Return (X, Y) of the center of cell containing provided text 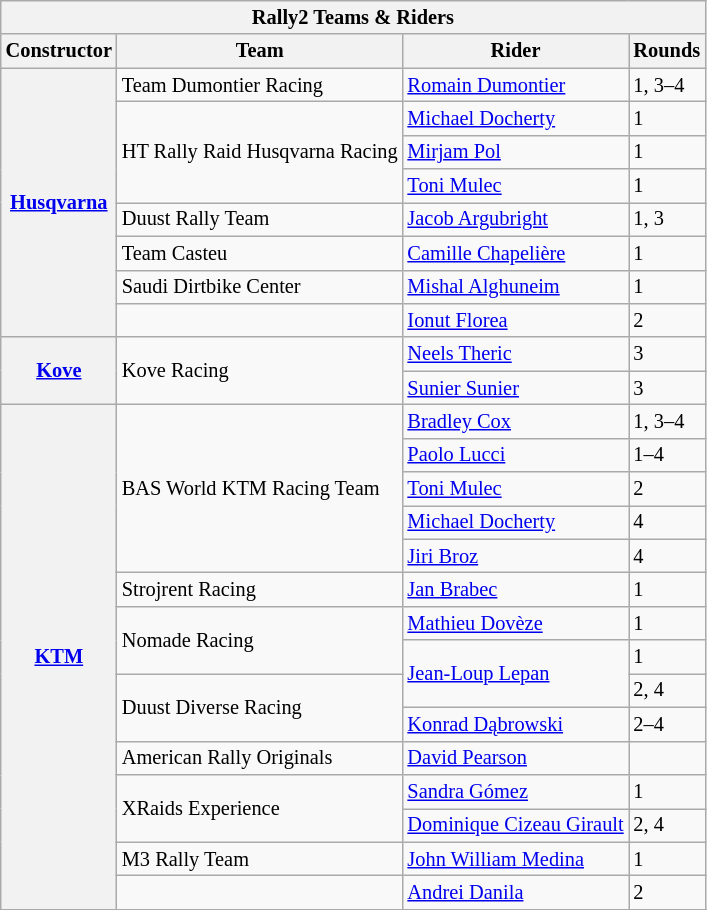
Saudi Dirtbike Center (260, 287)
2–4 (668, 724)
Romain Dumontier (516, 85)
Ionut Florea (516, 320)
David Pearson (516, 758)
Jiri Broz (516, 556)
American Rally Originals (260, 758)
Dominique Cizeau Girault (516, 825)
Constructor (59, 51)
Neels Theric (516, 354)
Sunier Sunier (516, 388)
Duust Diverse Racing (260, 706)
John William Medina (516, 859)
Nomade Racing (260, 640)
Mathieu Dovèze (516, 623)
Andrei Danila (516, 892)
Team Casteu (260, 253)
Jacob Argubright (516, 219)
HT Rally Raid Husqvarna Racing (260, 152)
Paolo Lucci (516, 455)
Jan Brabec (516, 589)
M3 Rally Team (260, 859)
Team Dumontier Racing (260, 85)
Kove (59, 370)
Husqvarna (59, 202)
Team (260, 51)
Rider (516, 51)
Strojrent Racing (260, 589)
1–4 (668, 455)
XRaids Experience (260, 808)
Duust Rally Team (260, 219)
Kove Racing (260, 370)
Sandra Gómez (516, 791)
KTM (59, 656)
Rally2 Teams & Riders (353, 17)
Jean-Loup Lepan (516, 674)
Camille Chapelière (516, 253)
Rounds (668, 51)
Mirjam Pol (516, 152)
Bradley Cox (516, 421)
BAS World KTM Racing Team (260, 488)
Konrad Dąbrowski (516, 724)
1, 3 (668, 219)
Mishal Alghuneim (516, 287)
